Search for the cell housing the specified text and yield its (x, y) center coordinate. 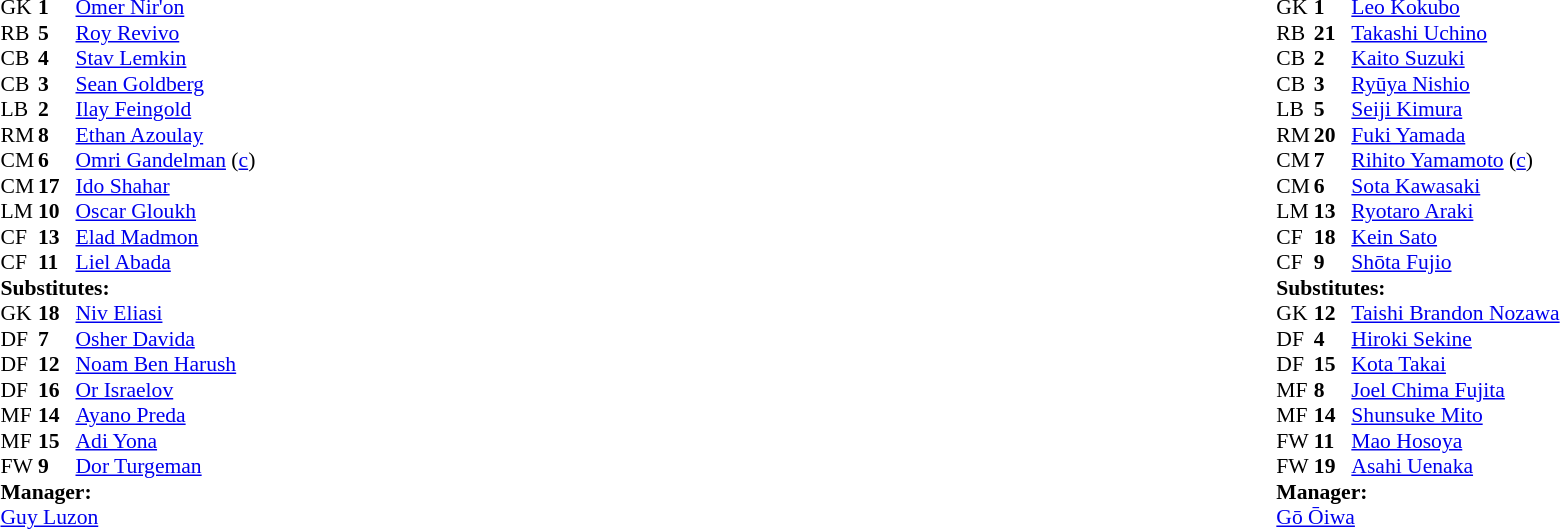
Sean Goldberg (166, 84)
Kein Sato (1455, 237)
Kota Takai (1455, 365)
Ethan Azoulay (166, 135)
Joel Chima Fujita (1455, 390)
Asahi Uenaka (1455, 467)
10 (57, 211)
Osher Davida (166, 339)
Takashi Uchino (1455, 33)
Seiji Kimura (1455, 109)
Stav Lemkin (166, 59)
Mao Hosoya (1455, 441)
Or Israelov (166, 390)
19 (1333, 467)
Ryūya Nishio (1455, 84)
Ilay Feingold (166, 109)
20 (1333, 135)
Kaito Suzuki (1455, 59)
Hiroki Sekine (1455, 339)
Omri Gandelman (c) (166, 161)
Niv Eliasi (166, 313)
21 (1333, 33)
Adi Yona (166, 441)
Noam Ben Harush (166, 365)
Taishi Brandon Nozawa (1455, 313)
Roy Revivo (166, 33)
Dor Turgeman (166, 467)
Fuki Yamada (1455, 135)
Sota Kawasaki (1455, 186)
Oscar Gloukh (166, 211)
Shōta Fujio (1455, 263)
Shunsuke Mito (1455, 415)
16 (57, 390)
Ayano Preda (166, 415)
Ido Shahar (166, 186)
Rihito Yamamoto (c) (1455, 161)
Elad Madmon (166, 237)
Ryotaro Araki (1455, 211)
Liel Abada (166, 263)
17 (57, 186)
